Output the (x, y) coordinate of the center of the cell containing the given text.  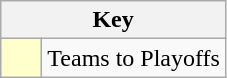
Key (114, 20)
Teams to Playoffs (134, 58)
